Identify which cell holds the provided text, then report its (X, Y) central coordinate. 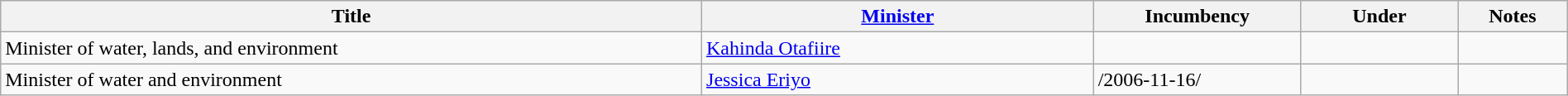
Minister of water, lands, and environment (351, 48)
Title (351, 17)
Incumbency (1198, 17)
Under (1379, 17)
/2006-11-16/ (1198, 79)
Jessica Eriyo (898, 79)
Minister (898, 17)
Notes (1513, 17)
Minister of water and environment (351, 79)
Kahinda Otafiire (898, 48)
